Identify which cell holds the provided text, then report its [X, Y] central coordinate. 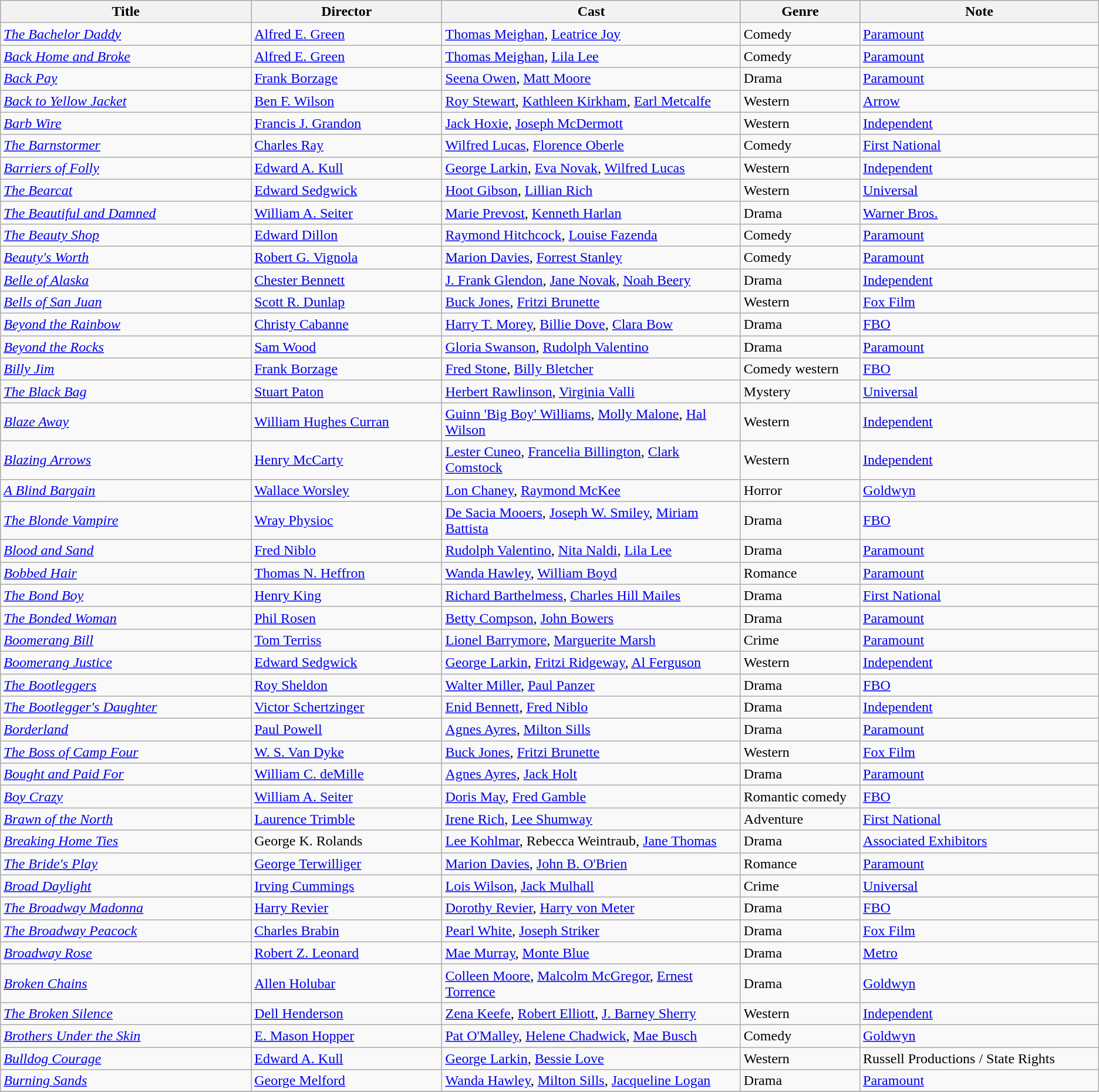
Genre [800, 12]
Director [346, 12]
Adventure [800, 819]
The Bride's Play [126, 864]
Allen Holubar [346, 983]
George K. Rolands [346, 841]
Francis J. Grandon [346, 123]
The Bonded Woman [126, 618]
Mystery [800, 392]
Blood and Sand [126, 551]
Agnes Ayres, Jack Holt [591, 774]
Lionel Barrymore, Marguerite Marsh [591, 640]
Wilfred Lucas, Florence Oberle [591, 146]
Beauty's Worth [126, 257]
Bells of San Juan [126, 302]
Zena Keefe, Robert Elliott, J. Barney Sherry [591, 1013]
George Terwilliger [346, 864]
J. Frank Glendon, Jane Novak, Noah Beery [591, 280]
Metro [979, 953]
The Blonde Vampire [126, 520]
Scott R. Dunlap [346, 302]
Guinn 'Big Boy' Williams, Molly Malone, Hal Wilson [591, 422]
Harry Revier [346, 908]
Roy Sheldon [346, 685]
Bobbed Hair [126, 573]
Borderland [126, 730]
Pearl White, Joseph Striker [591, 931]
Chester Bennett [346, 280]
Betty Compson, John Bowers [591, 618]
Russell Productions / State Rights [979, 1059]
Broad Daylight [126, 886]
Agnes Ayres, Milton Sills [591, 730]
Bought and Paid For [126, 774]
Roy Stewart, Kathleen Kirkham, Earl Metcalfe [591, 101]
Boy Crazy [126, 797]
Colleen Moore, Malcolm McGregor, Ernest Torrence [591, 983]
E. Mason Hopper [346, 1036]
Beyond the Rocks [126, 347]
Edward Dillon [346, 235]
Phil Rosen [346, 618]
George Melford [346, 1081]
Beyond the Rainbow [126, 325]
The Bond Boy [126, 595]
William Hughes Curran [346, 422]
Boomerang Bill [126, 640]
Horror [800, 490]
Wanda Hawley, William Boyd [591, 573]
Irving Cummings [346, 886]
Back Home and Broke [126, 56]
W. S. Van Dyke [346, 752]
Title [126, 12]
Hoot Gibson, Lillian Rich [591, 190]
Rudolph Valentino, Nita Naldi, Lila Lee [591, 551]
Barriers of Folly [126, 168]
Tom Terriss [346, 640]
Arrow [979, 101]
Paul Powell [346, 730]
De Sacia Mooers, Joseph W. Smiley, Miriam Battista [591, 520]
Fred Niblo [346, 551]
Lee Kohlmar, Rebecca Weintraub, Jane Thomas [591, 841]
The Bachelor Daddy [126, 34]
Seena Owen, Matt Moore [591, 79]
George Larkin, Fritzi Ridgeway, Al Ferguson [591, 662]
The Bootlegger's Daughter [126, 707]
Gloria Swanson, Rudolph Valentino [591, 347]
Thomas Meighan, Lila Lee [591, 56]
Marie Prevost, Kenneth Harlan [591, 213]
Warner Bros. [979, 213]
Walter Miller, Paul Panzer [591, 685]
Richard Barthelmess, Charles Hill Mailes [591, 595]
Robert Z. Leonard [346, 953]
Thomas Meighan, Leatrice Joy [591, 34]
The Bootleggers [126, 685]
Fred Stone, Billy Bletcher [591, 369]
The Beautiful and Damned [126, 213]
Charles Ray [346, 146]
The Barnstormer [126, 146]
Cast [591, 12]
Herbert Rawlinson, Virginia Valli [591, 392]
Henry King [346, 595]
Brawn of the North [126, 819]
Breaking Home Ties [126, 841]
William C. deMille [346, 774]
Billy Jim [126, 369]
Ben F. Wilson [346, 101]
Doris May, Fred Gamble [591, 797]
Jack Hoxie, Joseph McDermott [591, 123]
The Broadway Peacock [126, 931]
Romantic comedy [800, 797]
Pat O'Malley, Helene Chadwick, Mae Busch [591, 1036]
Wray Physioc [346, 520]
Marion Davies, John B. O'Brien [591, 864]
Burning Sands [126, 1081]
George Larkin, Bessie Love [591, 1059]
The Beauty Shop [126, 235]
Boomerang Justice [126, 662]
Lester Cuneo, Francelia Billington, Clark Comstock [591, 460]
Christy Cabanne [346, 325]
Enid Bennett, Fred Niblo [591, 707]
Back to Yellow Jacket [126, 101]
Sam Wood [346, 347]
Brothers Under the Skin [126, 1036]
Stuart Paton [346, 392]
Bulldog Courage [126, 1059]
A Blind Bargain [126, 490]
Comedy western [800, 369]
Blazing Arrows [126, 460]
Henry McCarty [346, 460]
Harry T. Morey, Billie Dove, Clara Bow [591, 325]
The Boss of Camp Four [126, 752]
Associated Exhibitors [979, 841]
Blaze Away [126, 422]
The Black Bag [126, 392]
Dorothy Revier, Harry von Meter [591, 908]
Victor Schertzinger [346, 707]
Belle of Alaska [126, 280]
Mae Murray, Monte Blue [591, 953]
Wanda Hawley, Milton Sills, Jacqueline Logan [591, 1081]
Back Pay [126, 79]
The Bearcat [126, 190]
Wallace Worsley [346, 490]
Laurence Trimble [346, 819]
Charles Brabin [346, 931]
Broadway Rose [126, 953]
Barb Wire [126, 123]
Raymond Hitchcock, Louise Fazenda [591, 235]
The Broken Silence [126, 1013]
Note [979, 12]
Dell Henderson [346, 1013]
Robert G. Vignola [346, 257]
The Broadway Madonna [126, 908]
Irene Rich, Lee Shumway [591, 819]
Lon Chaney, Raymond McKee [591, 490]
George Larkin, Eva Novak, Wilfred Lucas [591, 168]
Marion Davies, Forrest Stanley [591, 257]
Thomas N. Heffron [346, 573]
Lois Wilson, Jack Mulhall [591, 886]
Broken Chains [126, 983]
